Extract the [x, y] coordinate from the center of the cell holding the provided text.  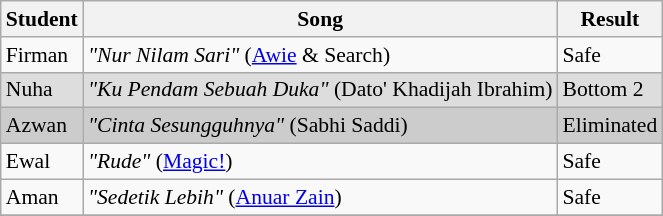
"Rude" (Magic!) [320, 162]
Result [610, 19]
Song [320, 19]
Bottom 2 [610, 90]
Firman [42, 55]
"Nur Nilam Sari" (Awie & Search) [320, 55]
"Cinta Sesungguhnya" (Sabhi Saddi) [320, 126]
Azwan [42, 126]
"Ku Pendam Sebuah Duka" (Dato' Khadijah Ibrahim) [320, 90]
Eliminated [610, 126]
"Sedetik Lebih" (Anuar Zain) [320, 197]
Student [42, 19]
Nuha [42, 90]
Ewal [42, 162]
Aman [42, 197]
